Return [x, y] of the center of cell containing provided text 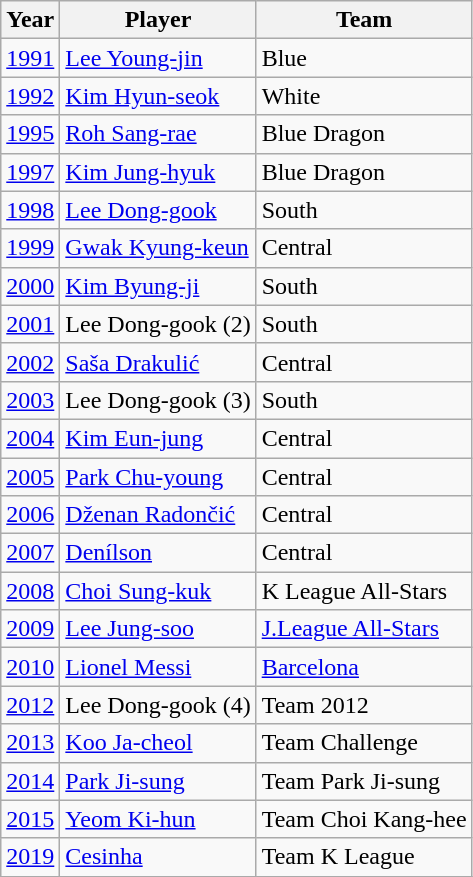
1999 [30, 248]
Team [364, 20]
2005 [30, 477]
2012 [30, 705]
2001 [30, 324]
Yeom Ki-hun [158, 819]
Denílson [158, 553]
2004 [30, 438]
Player [158, 20]
Koo Ja-cheol [158, 743]
2002 [30, 362]
1991 [30, 58]
2019 [30, 857]
Team K League [364, 857]
Team Choi Kang-hee [364, 819]
Lee Dong-gook (2) [158, 324]
2014 [30, 781]
Choi Sung-kuk [158, 591]
2003 [30, 400]
2015 [30, 819]
Lee Dong-gook (3) [158, 400]
Lionel Messi [158, 667]
Gwak Kyung-keun [158, 248]
Roh Sang-rae [158, 134]
Team Park Ji-sung [364, 781]
Kim Byung-ji [158, 286]
Blue [364, 58]
2009 [30, 629]
Park Chu-young [158, 477]
1995 [30, 134]
Dženan Radončić [158, 515]
2013 [30, 743]
Lee Jung-soo [158, 629]
1998 [30, 210]
2006 [30, 515]
Lee Dong-gook [158, 210]
1992 [30, 96]
Cesinha [158, 857]
Saša Drakulić [158, 362]
Kim Eun-jung [158, 438]
Year [30, 20]
Team Challenge [364, 743]
J.League All-Stars [364, 629]
Team 2012 [364, 705]
Kim Jung-hyuk [158, 172]
2010 [30, 667]
Kim Hyun-seok [158, 96]
White [364, 96]
Park Ji-sung [158, 781]
K League All-Stars [364, 591]
2000 [30, 286]
1997 [30, 172]
2008 [30, 591]
Barcelona [364, 667]
Lee Dong-gook (4) [158, 705]
Lee Young-jin [158, 58]
2007 [30, 553]
